Extract the (X, Y) coordinate from the center of the cell holding the provided text.  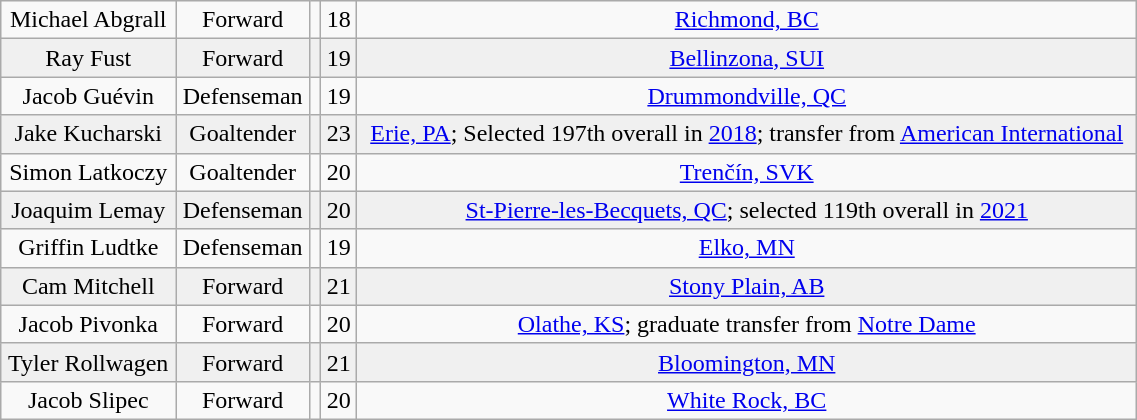
Griffin Ludtke (88, 248)
Jacob Slipec (88, 400)
23 (339, 134)
Bellinzona, SUI (747, 58)
Olathe, KS; graduate transfer from Notre Dame (747, 324)
Jacob Guévin (88, 96)
Trenčín, SVK (747, 172)
St-Pierre-les-Becquets, QC; selected 119th overall in 2021 (747, 210)
White Rock, BC (747, 400)
Ray Fust (88, 58)
18 (339, 20)
Jacob Pivonka (88, 324)
Stony Plain, AB (747, 286)
Simon Latkoczy (88, 172)
Jake Kucharski (88, 134)
Tyler Rollwagen (88, 362)
Michael Abgrall (88, 20)
Richmond, BC (747, 20)
Cam Mitchell (88, 286)
Joaquim Lemay (88, 210)
Erie, PA; Selected 197th overall in 2018; transfer from American International (747, 134)
Elko, MN (747, 248)
Drummondville, QC (747, 96)
Bloomington, MN (747, 362)
